For the text-containing cell, return its midpoint in (X, Y) coordinate format. 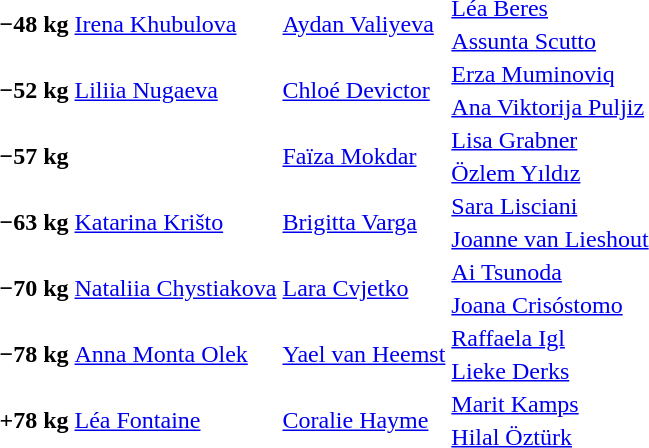
Brigitta Varga (364, 222)
Anna Monta Olek (176, 354)
Yael van Heemst (364, 354)
Faïza Mokdar (364, 156)
Katarina Krišto (176, 222)
Nataliia Chystiakova (176, 288)
Liliia Nugaeva (176, 90)
Chloé Devictor (364, 90)
Lara Cvjetko (364, 288)
